Output the [X, Y] coordinate of the center of the cell containing the given text.  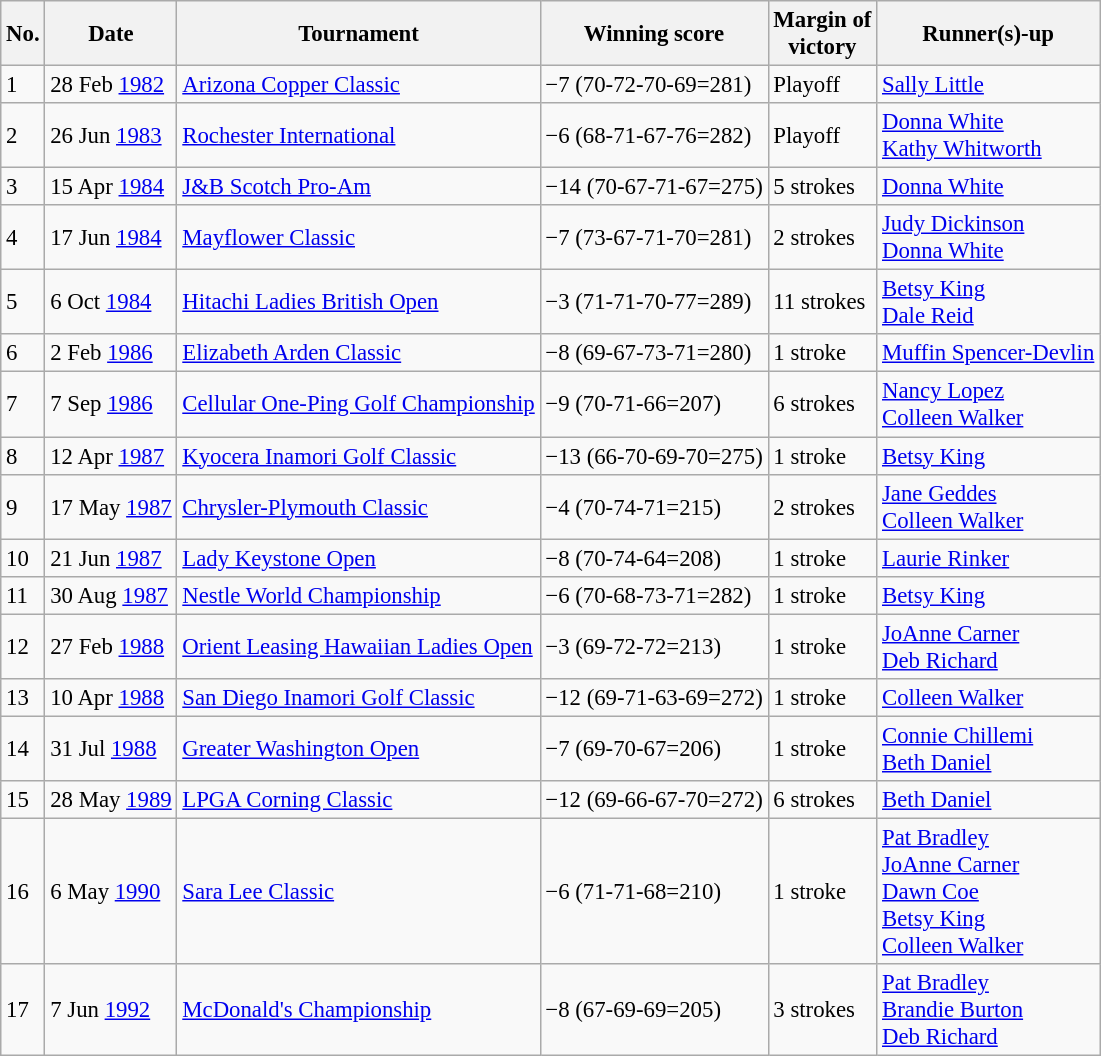
Chrysler-Plymouth Classic [358, 506]
17 May 1987 [111, 506]
Judy Dickinson Donna White [988, 238]
Betsy King Dale Reid [988, 302]
Lady Keystone Open [358, 558]
−14 (70-67-71-67=275) [654, 187]
5 [23, 302]
Margin ofvictory [822, 34]
Arizona Copper Classic [358, 85]
21 Jun 1987 [111, 558]
Mayflower Classic [358, 238]
−8 (67-69-69=205) [654, 1010]
−8 (69-67-73-71=280) [654, 353]
9 [23, 506]
Winning score [654, 34]
Cellular One-Ping Golf Championship [358, 404]
J&B Scotch Pro-Am [358, 187]
7 Sep 1986 [111, 404]
Rochester International [358, 136]
17 Jun 1984 [111, 238]
Elizabeth Arden Classic [358, 353]
−7 (70-72-70-69=281) [654, 85]
6 [23, 353]
−4 (70-74-71=215) [654, 506]
17 [23, 1010]
2 [23, 136]
Sara Lee Classic [358, 891]
−9 (70-71-66=207) [654, 404]
10 Apr 1988 [111, 698]
15 [23, 800]
Sally Little [988, 85]
28 May 1989 [111, 800]
3 strokes [822, 1010]
7 [23, 404]
28 Feb 1982 [111, 85]
11 [23, 595]
26 Jun 1983 [111, 136]
Jane Geddes Colleen Walker [988, 506]
−6 (71-71-68=210) [654, 891]
−3 (69-72-72=213) [654, 646]
16 [23, 891]
Pat Bradley Brandie Burton Deb Richard [988, 1010]
−8 (70-74-64=208) [654, 558]
Orient Leasing Hawaiian Ladies Open [358, 646]
14 [23, 748]
−7 (73-67-71-70=281) [654, 238]
Muffin Spencer-Devlin [988, 353]
15 Apr 1984 [111, 187]
Laurie Rinker [988, 558]
1 [23, 85]
San Diego Inamori Golf Classic [358, 698]
McDonald's Championship [358, 1010]
−6 (70-68-73-71=282) [654, 595]
Pat Bradley JoAnne Carner Dawn Coe Betsy King Colleen Walker [988, 891]
6 May 1990 [111, 891]
−3 (71-71-70-77=289) [654, 302]
Hitachi Ladies British Open [358, 302]
Beth Daniel [988, 800]
−7 (69-70-67=206) [654, 748]
LPGA Corning Classic [358, 800]
10 [23, 558]
No. [23, 34]
11 strokes [822, 302]
−6 (68-71-67-76=282) [654, 136]
8 [23, 456]
Donna White [988, 187]
−13 (66-70-69-70=275) [654, 456]
Greater Washington Open [358, 748]
12 Apr 1987 [111, 456]
JoAnne Carner Deb Richard [988, 646]
5 strokes [822, 187]
12 [23, 646]
3 [23, 187]
Connie Chillemi Beth Daniel [988, 748]
Date [111, 34]
Runner(s)-up [988, 34]
Nestle World Championship [358, 595]
27 Feb 1988 [111, 646]
13 [23, 698]
30 Aug 1987 [111, 595]
−12 (69-71-63-69=272) [654, 698]
Colleen Walker [988, 698]
Donna White Kathy Whitworth [988, 136]
Tournament [358, 34]
7 Jun 1992 [111, 1010]
6 Oct 1984 [111, 302]
Nancy Lopez Colleen Walker [988, 404]
Kyocera Inamori Golf Classic [358, 456]
31 Jul 1988 [111, 748]
−12 (69-66-67-70=272) [654, 800]
4 [23, 238]
2 Feb 1986 [111, 353]
